Pinpoint the cell where the given text exists, returning its [X, Y] midpoint coordinate. 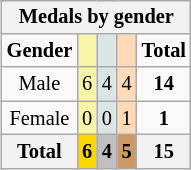
Medals by gender [96, 17]
5 [127, 152]
Male [40, 84]
15 [164, 152]
Gender [40, 51]
14 [164, 84]
Female [40, 118]
